Output the [x, y] coordinate of the center of the cell containing the given text.  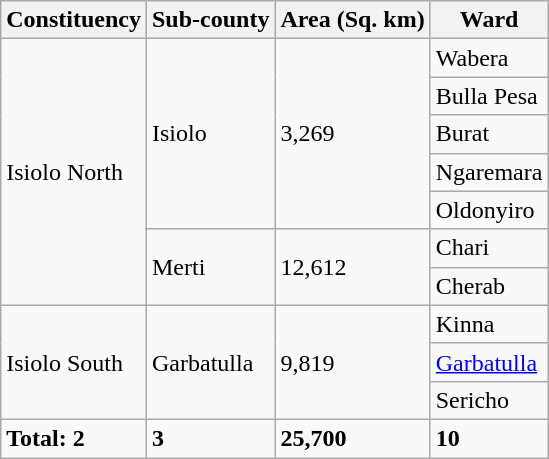
Merti [210, 267]
Oldonyiro [489, 210]
Total: 2 [74, 438]
Sericho [489, 400]
Isiolo North [74, 172]
Isiolo [210, 134]
Isiolo South [74, 362]
Sub-county [210, 20]
Constituency [74, 20]
Cherab [489, 286]
25,700 [352, 438]
Area (Sq. km) [352, 20]
9,819 [352, 362]
Chari [489, 248]
Wabera [489, 58]
Burat [489, 134]
Ward [489, 20]
10 [489, 438]
3 [210, 438]
Bulla Pesa [489, 96]
Ngaremara [489, 172]
Kinna [489, 324]
3,269 [352, 134]
12,612 [352, 267]
